Detect which cell encompasses the target text, then output its [X, Y] center coordinate. 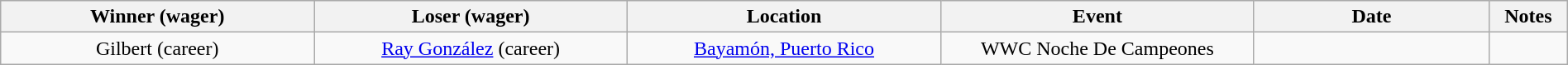
Event [1097, 17]
Location [784, 17]
Ray González (career) [471, 48]
Bayamón, Puerto Rico [784, 48]
WWC Noche De Campeones [1097, 48]
Winner (wager) [157, 17]
Date [1371, 17]
Notes [1528, 17]
Loser (wager) [471, 17]
Gilbert (career) [157, 48]
